Locate the cell with the specified text and output its (x, y) center coordinate. 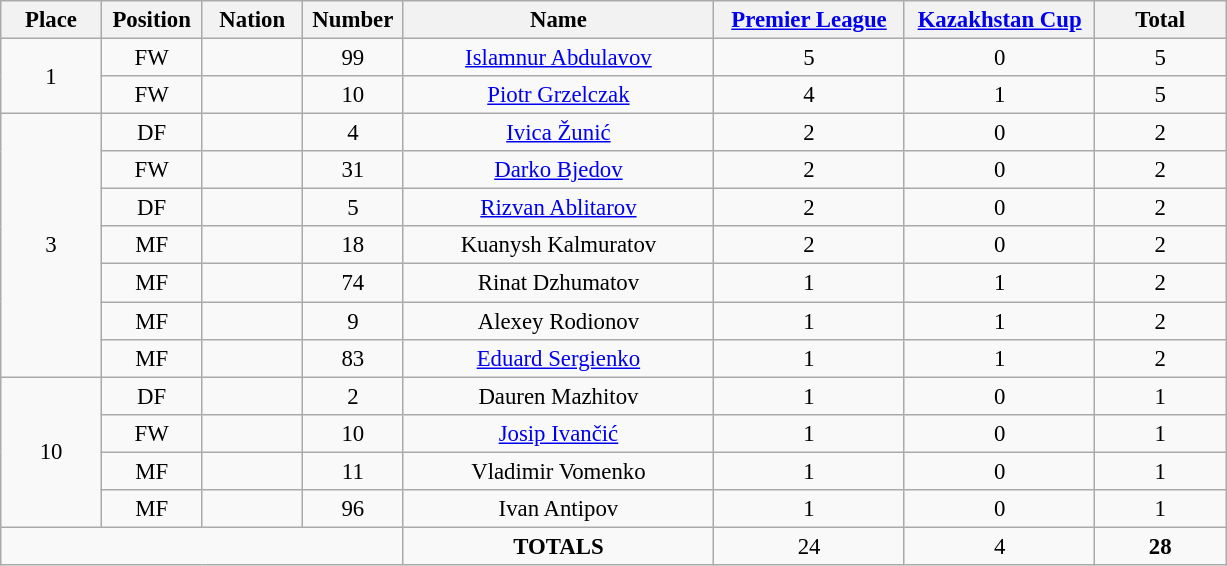
Darko Bjedov (558, 170)
99 (354, 58)
Premier League (810, 20)
9 (354, 321)
3 (52, 246)
Total (1160, 20)
Number (354, 20)
Place (52, 20)
Nation (252, 20)
Rinat Dzhumatov (558, 283)
Kazakhstan Cup (1000, 20)
Piotr Grzelczak (558, 95)
Alexey Rodionov (558, 321)
Ivica Žunić (558, 133)
Ivan Antipov (558, 509)
Rizvan Ablitarov (558, 208)
Position (152, 20)
Islamnur Abdulavov (558, 58)
83 (354, 358)
24 (810, 546)
31 (354, 170)
28 (1160, 546)
Eduard Sergienko (558, 358)
Vladimir Vomenko (558, 471)
11 (354, 471)
Kuanysh Kalmuratov (558, 245)
96 (354, 509)
18 (354, 245)
Name (558, 20)
Dauren Mazhitov (558, 396)
74 (354, 283)
TOTALS (558, 546)
Josip Ivančić (558, 433)
